Provide the [X, Y] coordinate of the cell's center where the given text is located.  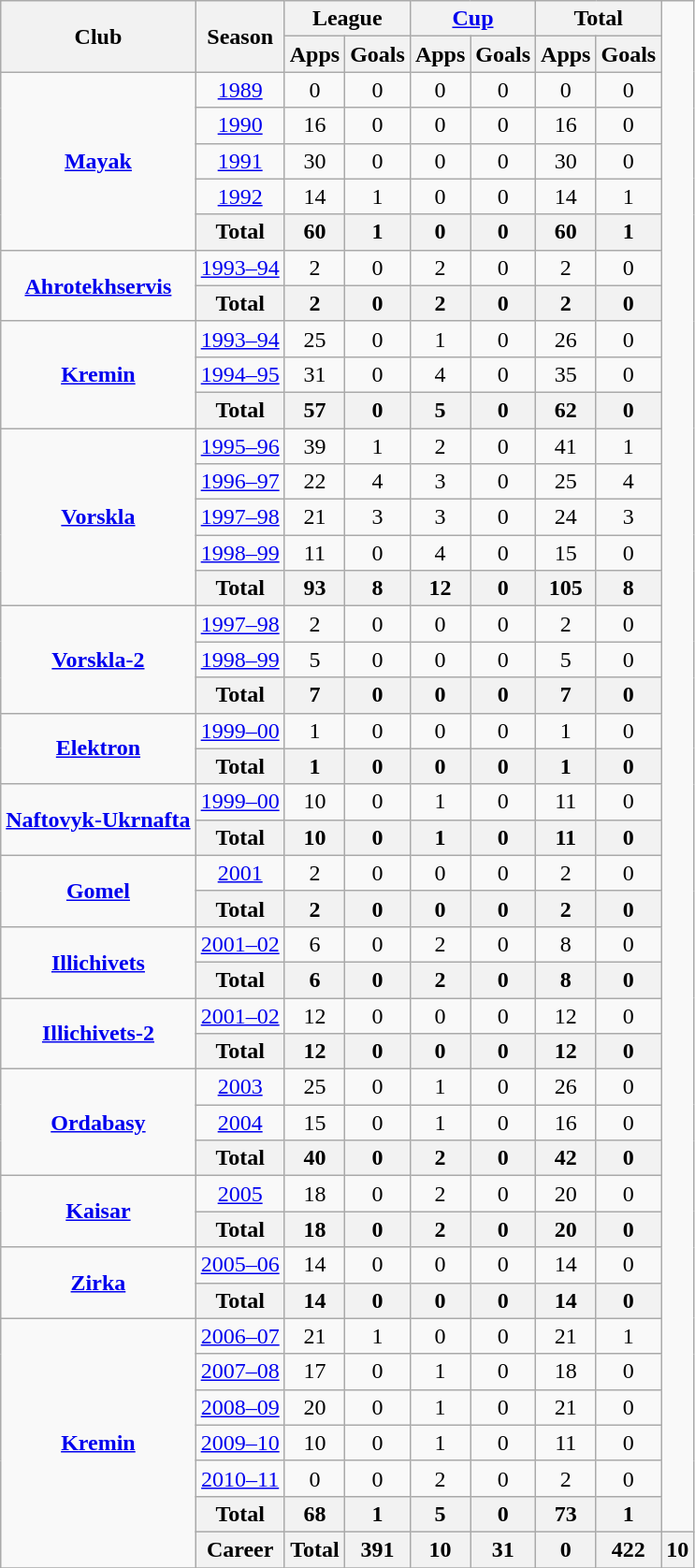
2006–07 [239, 1336]
42 [566, 1158]
1989 [239, 90]
41 [566, 446]
1991 [239, 161]
Illichivets-2 [98, 1033]
1992 [239, 196]
Cup [472, 19]
Mayak [98, 161]
2004 [239, 1123]
Gomel [98, 891]
68 [314, 1514]
Season [239, 36]
Career [239, 1549]
17 [314, 1372]
Vorskla-2 [98, 660]
1996–97 [239, 482]
2003 [239, 1087]
1990 [239, 125]
Kaisar [98, 1212]
39 [314, 446]
422 [629, 1549]
League [347, 19]
57 [314, 410]
2010–11 [239, 1478]
1995–96 [239, 446]
35 [566, 374]
Zirka [98, 1283]
2007–08 [239, 1372]
105 [566, 588]
Naftovyk-Ukrnafta [98, 820]
2001 [239, 873]
24 [566, 517]
Illichivets [98, 962]
62 [566, 410]
73 [566, 1514]
2009–10 [239, 1443]
40 [314, 1158]
2005–06 [239, 1265]
391 [378, 1549]
2005 [239, 1194]
Club [98, 36]
Vorskla [98, 517]
1994–95 [239, 374]
Ordabasy [98, 1123]
93 [314, 588]
22 [314, 482]
2008–09 [239, 1407]
Ahrotekhservis [98, 285]
Elektron [98, 748]
